Output the [x, y] coordinate of the center of the cell containing the given text.  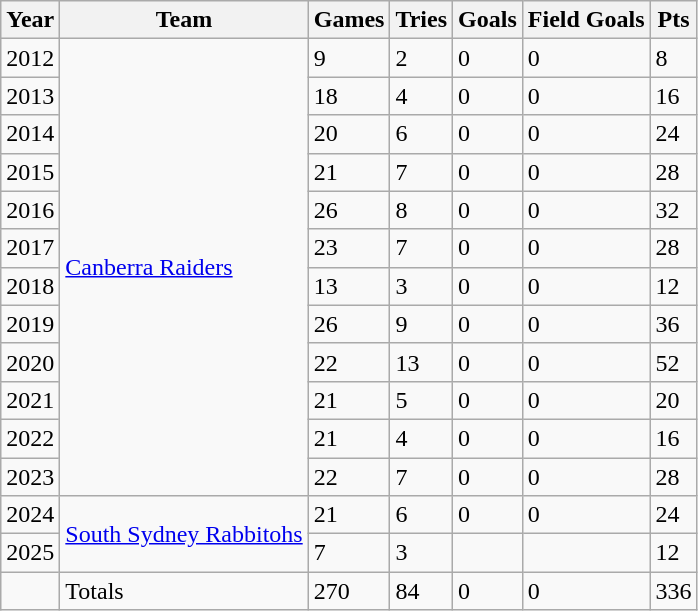
2025 [30, 553]
2022 [30, 438]
South Sydney Rabbitohs [184, 534]
Field Goals [586, 20]
2017 [30, 248]
2023 [30, 477]
270 [349, 591]
2019 [30, 324]
32 [674, 210]
2014 [30, 134]
Totals [184, 591]
2 [422, 58]
Year [30, 20]
2021 [30, 400]
Games [349, 20]
2020 [30, 362]
5 [422, 400]
18 [349, 96]
2012 [30, 58]
Goals [488, 20]
2016 [30, 210]
2013 [30, 96]
Pts [674, 20]
Canberra Raiders [184, 268]
52 [674, 362]
36 [674, 324]
Tries [422, 20]
2024 [30, 515]
336 [674, 591]
2015 [30, 172]
2018 [30, 286]
Team [184, 20]
23 [349, 248]
84 [422, 591]
